Output the (x, y) coordinate of the center of the cell containing the given text.  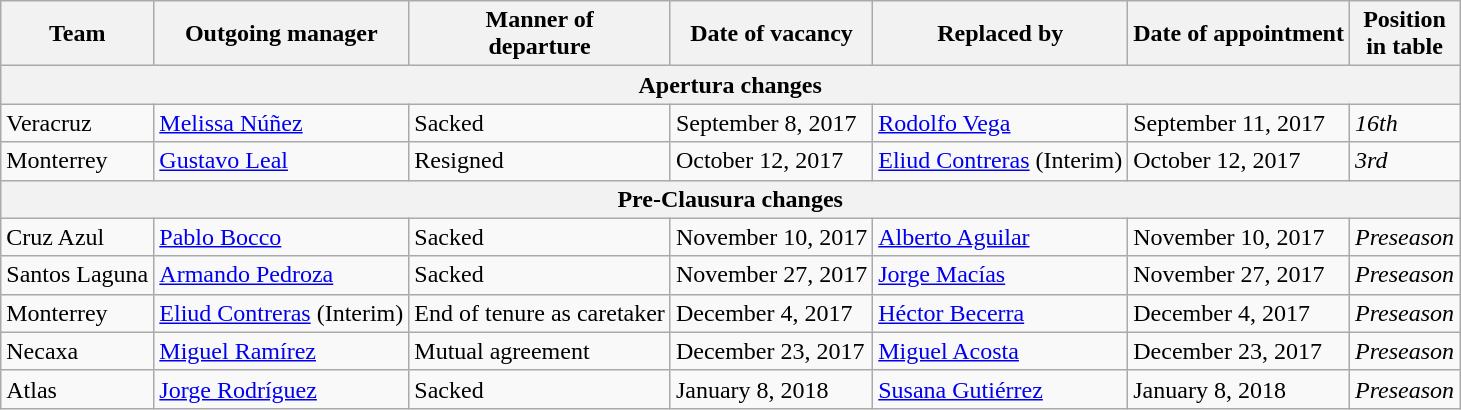
3rd (1404, 161)
Date of vacancy (771, 34)
Mutual agreement (540, 351)
Team (78, 34)
Gustavo Leal (282, 161)
Miguel Acosta (1000, 351)
Héctor Becerra (1000, 313)
Santos Laguna (78, 275)
Veracruz (78, 123)
Jorge Rodríguez (282, 389)
Outgoing manager (282, 34)
Manner of departure (540, 34)
Atlas (78, 389)
Position in table (1404, 34)
Pablo Bocco (282, 237)
Replaced by (1000, 34)
16th (1404, 123)
Necaxa (78, 351)
Miguel Ramírez (282, 351)
Melissa Núñez (282, 123)
End of tenure as caretaker (540, 313)
Pre-Clausura changes (730, 199)
Rodolfo Vega (1000, 123)
September 8, 2017 (771, 123)
September 11, 2017 (1239, 123)
Date of appointment (1239, 34)
Cruz Azul (78, 237)
Armando Pedroza (282, 275)
Apertura changes (730, 85)
Alberto Aguilar (1000, 237)
Resigned (540, 161)
Susana Gutiérrez (1000, 389)
Jorge Macías (1000, 275)
